Return the (x, y) coordinate for the center point of the cell that contains the specified text.  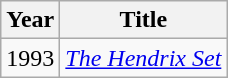
Title (144, 20)
Year (30, 20)
1993 (30, 58)
The Hendrix Set (144, 58)
